Identify which cell holds the provided text, then report its [x, y] central coordinate. 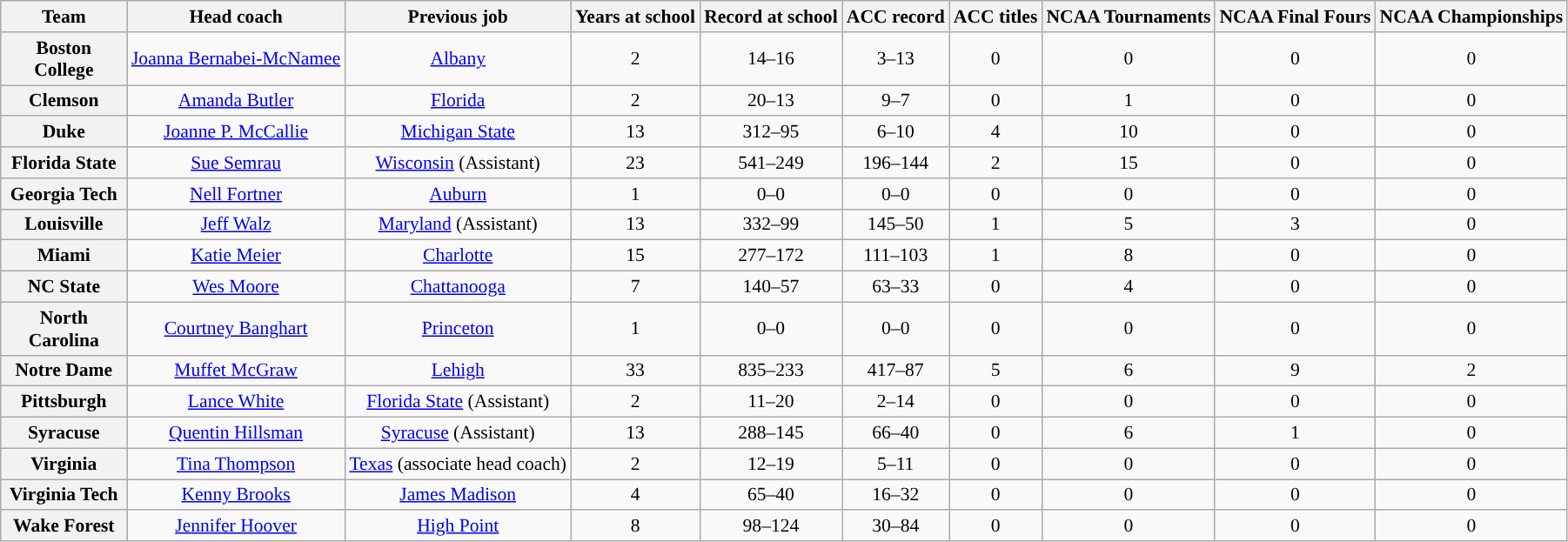
Lehigh [458, 371]
NCAA Championships [1471, 17]
9–7 [896, 101]
Sue Semrau [236, 163]
Albany [458, 59]
541–249 [771, 163]
16–32 [896, 495]
111–103 [896, 256]
10 [1128, 132]
5–11 [896, 464]
Notre Dame [64, 371]
12–19 [771, 464]
Jennifer Hoover [236, 526]
11–20 [771, 402]
High Point [458, 526]
277–172 [771, 256]
Katie Meier [236, 256]
23 [635, 163]
66–40 [896, 433]
Nell Fortner [236, 194]
Duke [64, 132]
ACC record [896, 17]
Wes Moore [236, 287]
Michigan State [458, 132]
Miami [64, 256]
Years at school [635, 17]
65–40 [771, 495]
Courtney Banghart [236, 329]
288–145 [771, 433]
NC State [64, 287]
North Carolina [64, 329]
3–13 [896, 59]
Florida [458, 101]
Virginia [64, 464]
Boston College [64, 59]
Auburn [458, 194]
2–14 [896, 402]
ACC titles [995, 17]
Joanne P. McCallie [236, 132]
Muffet McGraw [236, 371]
Tina Thompson [236, 464]
Team [64, 17]
Syracuse [64, 433]
Maryland (Assistant) [458, 224]
Wisconsin (Assistant) [458, 163]
312–95 [771, 132]
6–10 [896, 132]
Princeton [458, 329]
NCAA Final Fours [1295, 17]
Record at school [771, 17]
835–233 [771, 371]
145–50 [896, 224]
9 [1295, 371]
Charlotte [458, 256]
Joanna Bernabei-McNamee [236, 59]
Head coach [236, 17]
63–33 [896, 287]
196–144 [896, 163]
Louisville [64, 224]
Chattanooga [458, 287]
Virginia Tech [64, 495]
Pittsburgh [64, 402]
98–124 [771, 526]
Wake Forest [64, 526]
20–13 [771, 101]
Florida State [64, 163]
Clemson [64, 101]
Lance White [236, 402]
7 [635, 287]
Quentin Hillsman [236, 433]
Syracuse (Assistant) [458, 433]
332–99 [771, 224]
Previous job [458, 17]
NCAA Tournaments [1128, 17]
33 [635, 371]
Texas (associate head coach) [458, 464]
14–16 [771, 59]
140–57 [771, 287]
417–87 [896, 371]
30–84 [896, 526]
Jeff Walz [236, 224]
Florida State (Assistant) [458, 402]
3 [1295, 224]
Amanda Butler [236, 101]
Kenny Brooks [236, 495]
James Madison [458, 495]
Georgia Tech [64, 194]
